Identify which cell holds the provided text, then report its [X, Y] central coordinate. 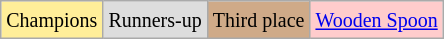
Runners-up [155, 20]
Wooden Spoon [376, 20]
Champions [52, 20]
Third place [258, 20]
